Determine the [X, Y] coordinate at the center of the cell enclosing the given text.  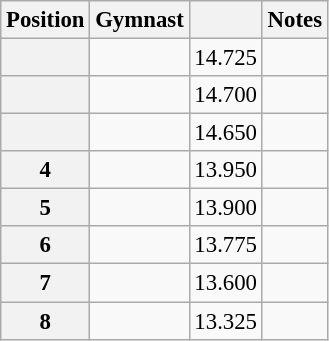
7 [46, 283]
Gymnast [140, 20]
Position [46, 20]
Notes [294, 20]
4 [46, 170]
14.725 [226, 58]
6 [46, 245]
13.600 [226, 283]
13.325 [226, 321]
13.950 [226, 170]
14.650 [226, 133]
13.900 [226, 208]
13.775 [226, 245]
14.700 [226, 95]
5 [46, 208]
8 [46, 321]
